Capture the cell that displays the provided text and extract its [X, Y] central coordinate. 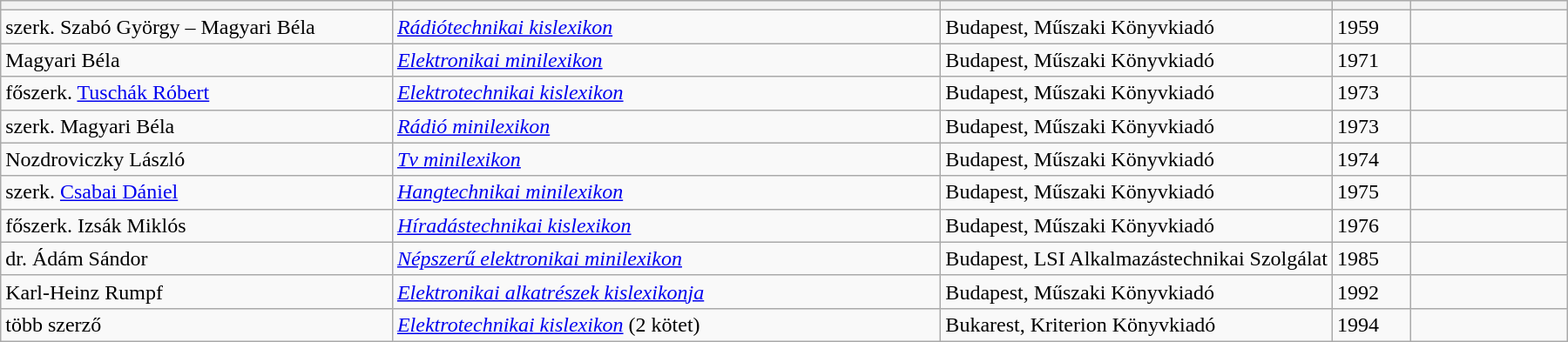
Híradástechnikai kislexikon [666, 225]
Elektronikai minilexikon [666, 60]
Nozdroviczky László [197, 159]
1994 [1371, 325]
1976 [1371, 225]
Elektrotechnikai kislexikon [666, 93]
Magyari Béla [197, 60]
Rádiótechnikai kislexikon [666, 27]
1971 [1371, 60]
Elektronikai alkatrészek kislexikonja [666, 292]
1975 [1371, 192]
Bukarest, Kriterion Könyvkiadó [1137, 325]
Rádió minilexikon [666, 126]
szerk. Csabai Dániel [197, 192]
dr. Ádám Sándor [197, 258]
1992 [1371, 292]
szerk. Magyari Béla [197, 126]
1974 [1371, 159]
főszerk. Tuschák Róbert [197, 93]
főszerk. Izsák Miklós [197, 225]
Tv minilexikon [666, 159]
Hangtechnikai minilexikon [666, 192]
1959 [1371, 27]
szerk. Szabó György – Magyari Béla [197, 27]
Népszerű elektronikai minilexikon [666, 258]
Karl-Heinz Rumpf [197, 292]
Budapest, LSI Alkalmazástechnikai Szolgálat [1137, 258]
több szerző [197, 325]
1985 [1371, 258]
Elektrotechnikai kislexikon (2 kötet) [666, 325]
